Pinpoint the cell where the given text exists, returning its [X, Y] midpoint coordinate. 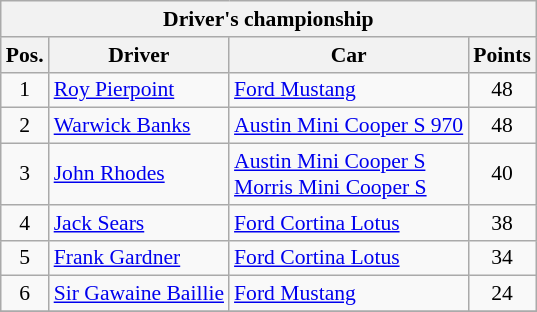
Austin Mini Cooper S 970 [348, 126]
1 [25, 90]
Jack Sears [139, 223]
Roy Pierpoint [139, 90]
4 [25, 223]
Car [348, 55]
24 [502, 294]
38 [502, 223]
Driver [139, 55]
2 [25, 126]
34 [502, 258]
6 [25, 294]
Points [502, 55]
Sir Gawaine Baillie [139, 294]
Pos. [25, 55]
Frank Gardner [139, 258]
40 [502, 174]
3 [25, 174]
Warwick Banks [139, 126]
Driver's championship [268, 19]
John Rhodes [139, 174]
5 [25, 258]
Austin Mini Cooper SMorris Mini Cooper S [348, 174]
